Pinpoint the cell where the given text exists, returning its [X, Y] midpoint coordinate. 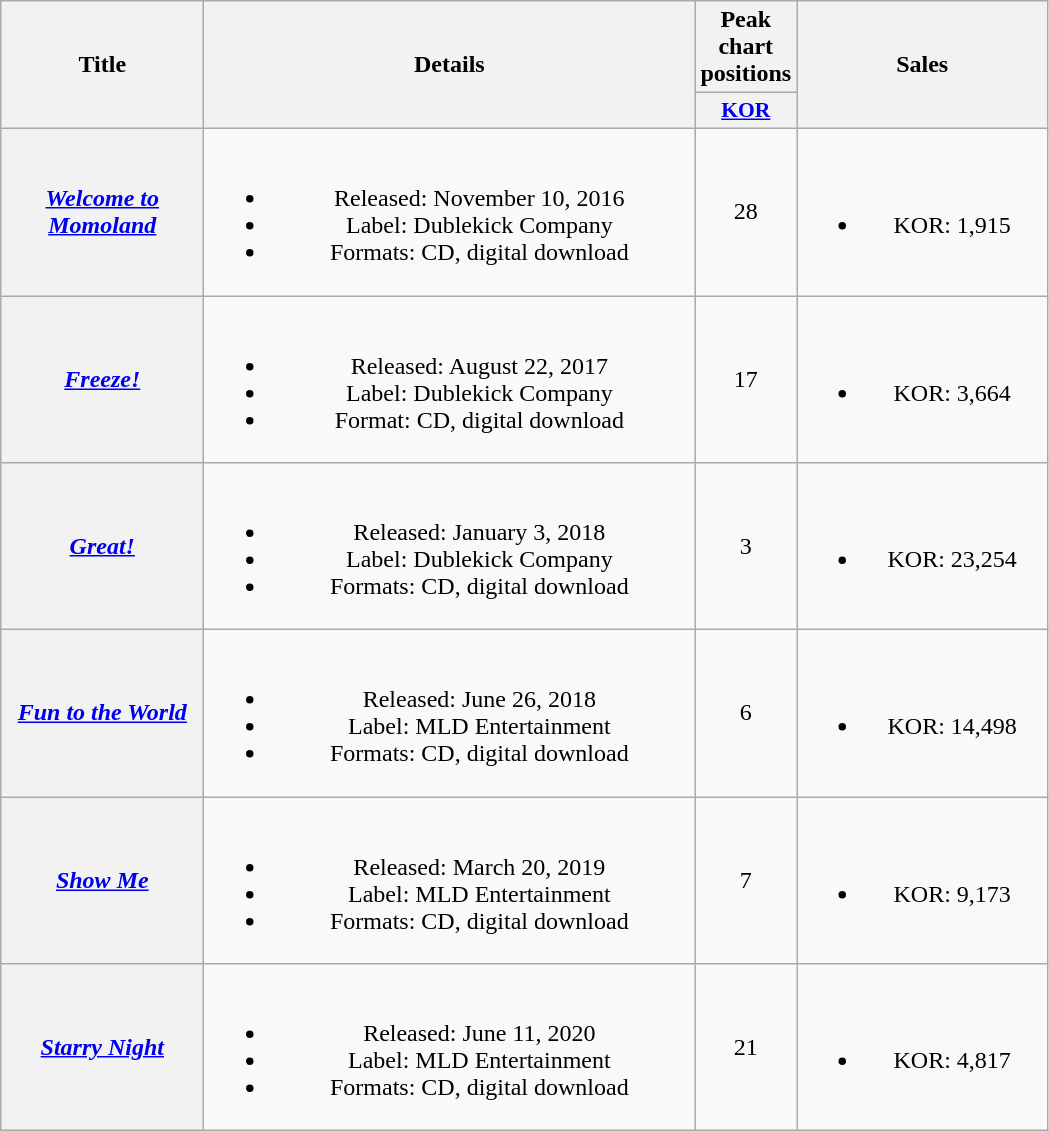
KOR: 4,817 [922, 1048]
17 [746, 380]
KOR: 14,498 [922, 714]
Great! [102, 546]
21 [746, 1048]
KOR: 3,664 [922, 380]
KOR: 23,254 [922, 546]
KOR [746, 111]
Show Me [102, 880]
Released: January 3, 2018Label: Dublekick CompanyFormats: CD, digital download [450, 546]
Released: June 26, 2018Label: MLD EntertainmentFormats: CD, digital download [450, 714]
3 [746, 546]
Starry Night [102, 1048]
Released: August 22, 2017Label: Dublekick CompanyFormat: CD, digital download [450, 380]
Sales [922, 65]
28 [746, 212]
KOR: 1,915 [922, 212]
Peakchartpositions [746, 47]
Freeze! [102, 380]
Details [450, 65]
Welcome to Momoland [102, 212]
Released: November 10, 2016Label: Dublekick CompanyFormats: CD, digital download [450, 212]
Title [102, 65]
6 [746, 714]
Released: June 11, 2020Label: MLD EntertainmentFormats: CD, digital download [450, 1048]
7 [746, 880]
Released: March 20, 2019Label: MLD EntertainmentFormats: CD, digital download [450, 880]
KOR: 9,173 [922, 880]
Fun to the World [102, 714]
